Capture the cell that displays the provided text and extract its (X, Y) central coordinate. 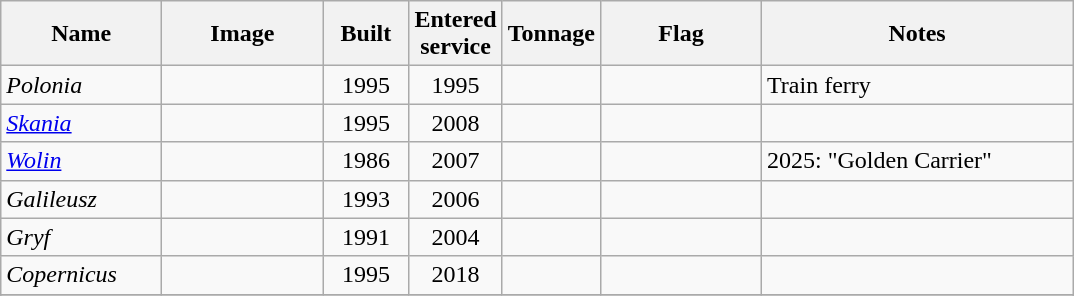
1991 (366, 237)
Built (366, 34)
Flag (680, 34)
Galileusz (82, 199)
Notes (918, 34)
Copernicus (82, 275)
Image (242, 34)
Name (82, 34)
2018 (456, 275)
2007 (456, 161)
2004 (456, 237)
1986 (366, 161)
Enteredservice (456, 34)
Train ferry (918, 85)
2025: "Golden Carrier" (918, 161)
2006 (456, 199)
1993 (366, 199)
Polonia (82, 85)
Gryf (82, 237)
2008 (456, 123)
Skania (82, 123)
Wolin (82, 161)
Tonnage (551, 34)
